For the text-containing cell, return its midpoint in [X, Y] coordinate format. 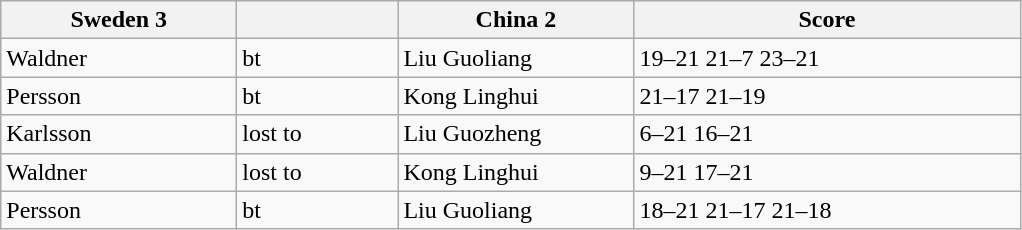
19–21 21–7 23–21 [827, 58]
18–21 21–17 21–18 [827, 210]
Sweden 3 [119, 20]
China 2 [516, 20]
9–21 17–21 [827, 172]
6–21 16–21 [827, 134]
Liu Guozheng [516, 134]
Score [827, 20]
Karlsson [119, 134]
21–17 21–19 [827, 96]
